Pinpoint the cell where the given text exists, returning its [x, y] midpoint coordinate. 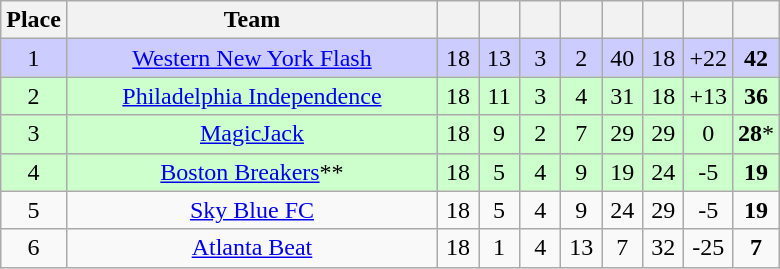
Western New York Flash [252, 58]
31 [622, 96]
0 [708, 134]
Boston Breakers** [252, 172]
Place [34, 20]
-25 [708, 248]
Atlanta Beat [252, 248]
32 [664, 248]
28* [756, 134]
Philadelphia Independence [252, 96]
+13 [708, 96]
11 [500, 96]
36 [756, 96]
Team [252, 20]
40 [622, 58]
+22 [708, 58]
MagicJack [252, 134]
6 [34, 248]
42 [756, 58]
Sky Blue FC [252, 210]
